Locate the cell with the specified text and output its (x, y) center coordinate. 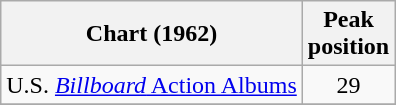
Peakposition (348, 34)
29 (348, 85)
U.S. Billboard Action Albums (152, 85)
Chart (1962) (152, 34)
